Output the [X, Y] coordinate of the center of the cell containing the given text.  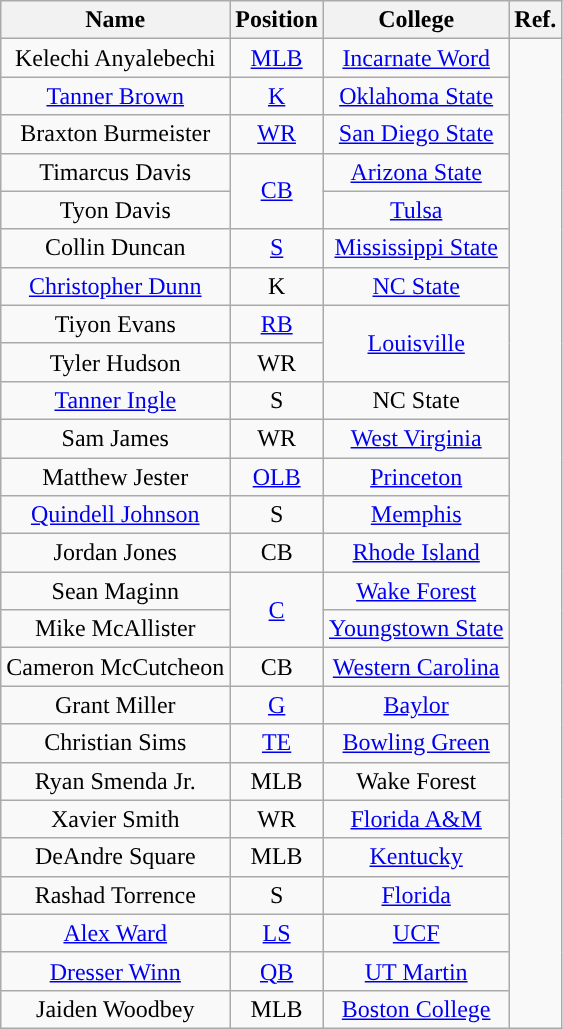
Xavier Smith [116, 819]
College [416, 20]
OLB [277, 477]
Kelechi Anyalebechi [116, 58]
Mike McAllister [116, 629]
Grant Miller [116, 705]
Collin Duncan [116, 248]
Florida [416, 895]
Kentucky [416, 857]
QB [277, 971]
Rhode Island [416, 553]
Western Carolina [416, 667]
Tanner Ingle [116, 400]
Arizona State [416, 172]
Christopher Dunn [116, 286]
San Diego State [416, 134]
LS [277, 933]
Tyler Hudson [116, 362]
Louisville [416, 343]
Sean Maginn [116, 591]
Incarnate Word [416, 58]
Tyon Davis [116, 210]
Alex Ward [116, 933]
Bowling Green [416, 743]
C [277, 610]
Memphis [416, 515]
Quindell Johnson [116, 515]
UCF [416, 933]
Jaiden Woodbey [116, 1009]
Dresser Winn [116, 971]
West Virginia [416, 438]
Timarcus Davis [116, 172]
Youngstown State [416, 629]
Cameron McCutcheon [116, 667]
G [277, 705]
Position [277, 20]
Rashad Torrence [116, 895]
DeAndre Square [116, 857]
Tulsa [416, 210]
Matthew Jester [116, 477]
Boston College [416, 1009]
Braxton Burmeister [116, 134]
Ryan Smenda Jr. [116, 781]
Tiyon Evans [116, 324]
Tanner Brown [116, 96]
Florida A&M [416, 819]
Name [116, 20]
Christian Sims [116, 743]
Jordan Jones [116, 553]
Princeton [416, 477]
Oklahoma State [416, 96]
Sam James [116, 438]
TE [277, 743]
UT Martin [416, 971]
RB [277, 324]
Baylor [416, 705]
Ref. [536, 20]
Mississippi State [416, 248]
